Identify which cell holds the provided text, then report its (X, Y) central coordinate. 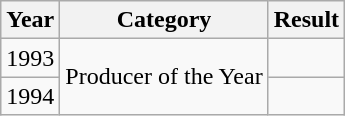
Year (30, 20)
1994 (30, 96)
Producer of the Year (164, 77)
Category (164, 20)
1993 (30, 58)
Result (306, 20)
